Return (x, y) of the center of cell containing provided text 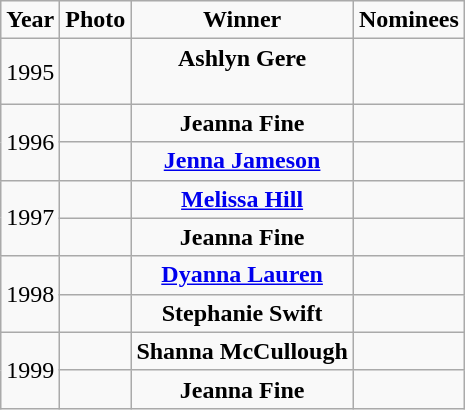
Dyanna Lauren (242, 275)
Photo (96, 20)
1998 (30, 294)
1996 (30, 142)
Ashlyn Gere (242, 72)
Stephanie Swift (242, 313)
Winner (242, 20)
Shanna McCullough (242, 351)
Jenna Jameson (242, 161)
Year (30, 20)
1999 (30, 370)
Nominees (408, 20)
1995 (30, 72)
Melissa Hill (242, 199)
1997 (30, 218)
